Scan for the cell matching the given text and deliver its (x, y) coordinate at center. 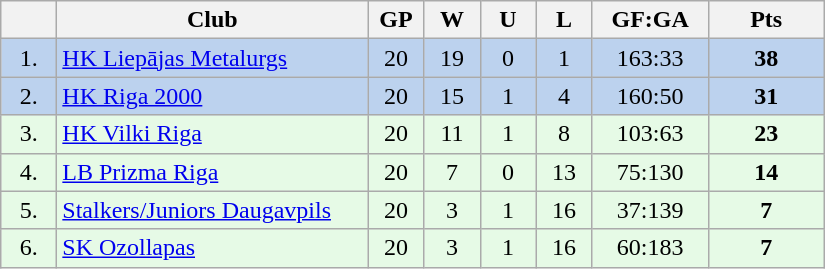
75:130 (650, 172)
60:183 (650, 248)
15 (452, 96)
HK Riga 2000 (212, 96)
HK Liepājas Metalurgs (212, 58)
3. (29, 134)
5. (29, 210)
23 (766, 134)
31 (766, 96)
GF:GA (650, 20)
HK Vilki Riga (212, 134)
U (508, 20)
37:139 (650, 210)
160:50 (650, 96)
2. (29, 96)
103:63 (650, 134)
4. (29, 172)
13 (564, 172)
6. (29, 248)
Stalkers/Juniors Daugavpils (212, 210)
38 (766, 58)
Club (212, 20)
8 (564, 134)
GP (396, 20)
W (452, 20)
163:33 (650, 58)
14 (766, 172)
19 (452, 58)
4 (564, 96)
Pts (766, 20)
11 (452, 134)
L (564, 20)
SK Ozollapas (212, 248)
LB Prizma Riga (212, 172)
1. (29, 58)
